Determine the [X, Y] coordinate at the center of the cell enclosing the given text.  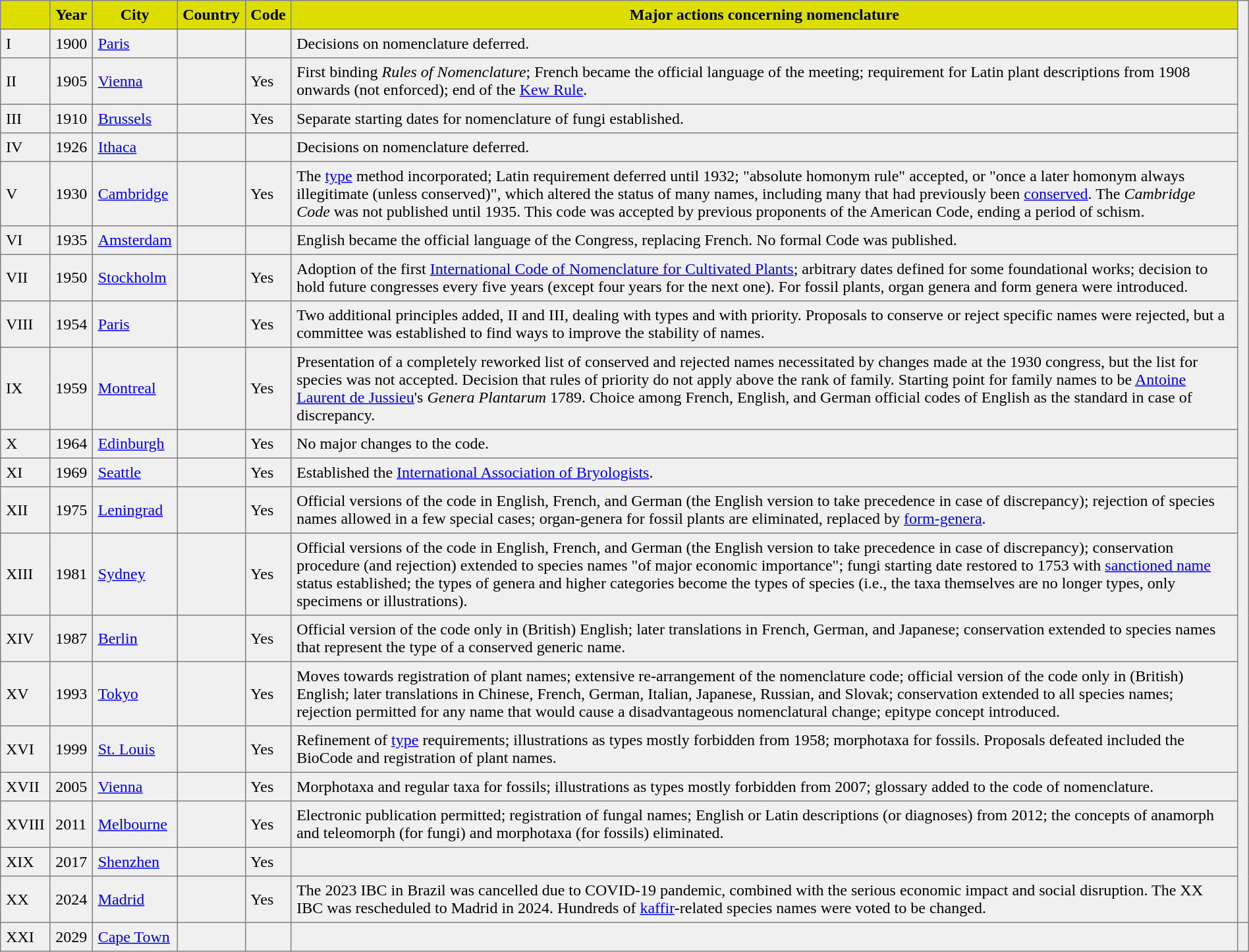
1935 [71, 240]
St. Louis [134, 749]
Morphotaxa and regular taxa for fossils; illustrations as types mostly forbidden from 2007; glossary added to the code of nomenclature. [764, 787]
1999 [71, 749]
City [134, 15]
Stockholm [134, 277]
1993 [71, 694]
1910 [71, 119]
IX [25, 388]
1930 [71, 194]
1975 [71, 510]
XVI [25, 749]
Amsterdam [134, 240]
2005 [71, 787]
1950 [71, 277]
III [25, 119]
XXI [25, 937]
Edinburgh [134, 444]
2017 [71, 862]
Montreal [134, 388]
1905 [71, 81]
1987 [71, 638]
XI [25, 472]
2029 [71, 937]
XIX [25, 862]
Cambridge [134, 194]
XV [25, 694]
1969 [71, 472]
2011 [71, 824]
Shenzhen [134, 862]
XVIII [25, 824]
Madrid [134, 899]
VI [25, 240]
VII [25, 277]
IV [25, 148]
Cape Town [134, 937]
Ithaca [134, 148]
Sydney [134, 574]
XVII [25, 787]
XII [25, 510]
1981 [71, 574]
Brussels [134, 119]
2024 [71, 899]
I [25, 43]
1900 [71, 43]
No major changes to the code. [764, 444]
1926 [71, 148]
II [25, 81]
XX [25, 899]
1954 [71, 324]
Country [211, 15]
Code [268, 15]
English became the official language of the Congress, replacing French. No formal Code was published. [764, 240]
Berlin [134, 638]
X [25, 444]
VIII [25, 324]
XIII [25, 574]
Seattle [134, 472]
Year [71, 15]
Melbourne [134, 824]
Leningrad [134, 510]
Separate starting dates for nomenclature of fungi established. [764, 119]
1959 [71, 388]
Major actions concerning nomenclature [764, 15]
1964 [71, 444]
XIV [25, 638]
V [25, 194]
Tokyo [134, 694]
Established the International Association of Bryologists. [764, 472]
